Capture the cell that displays the provided text and extract its [X, Y] central coordinate. 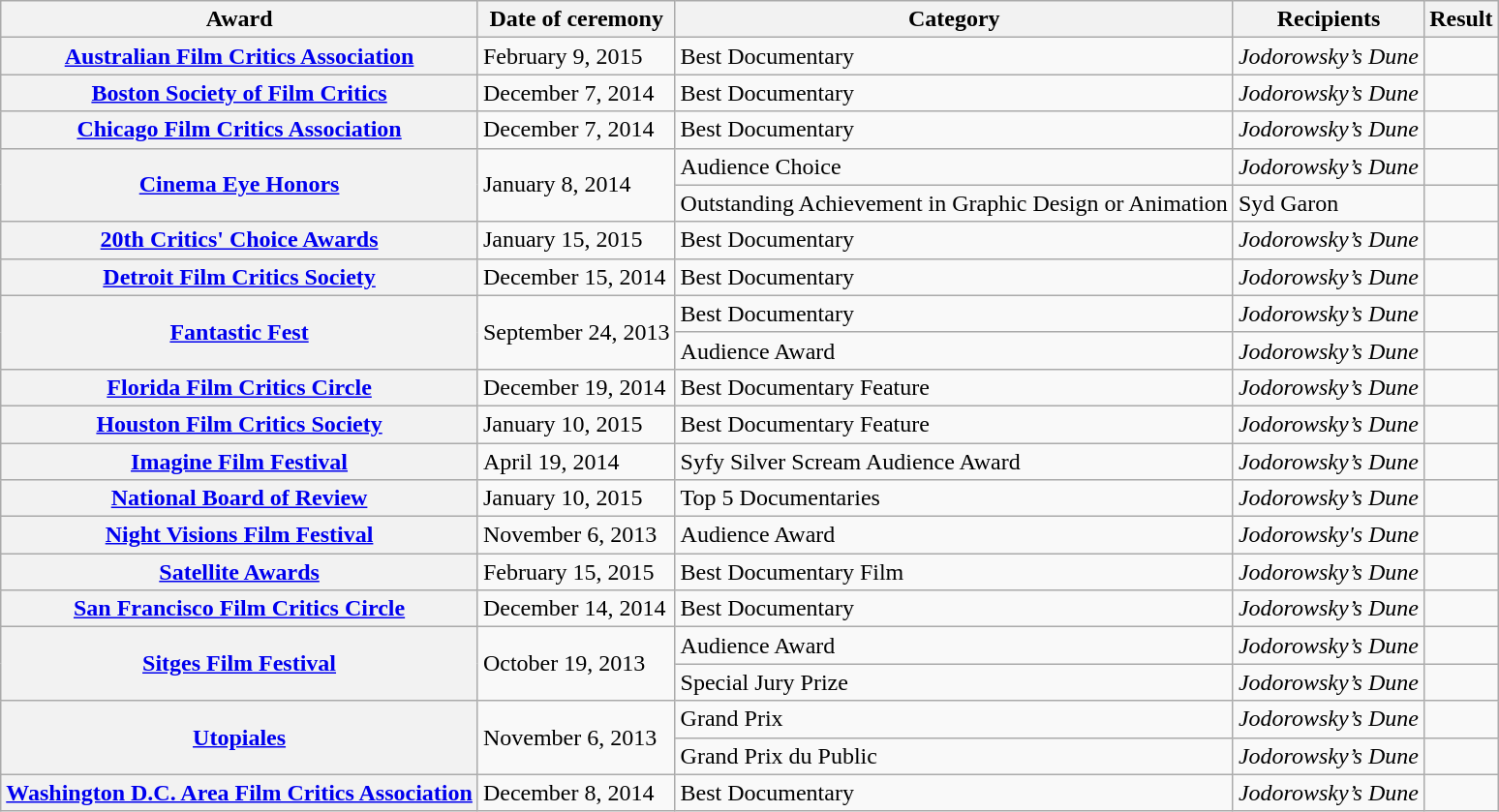
December 19, 2014 [576, 387]
December 14, 2014 [576, 609]
January 8, 2014 [576, 185]
Imagine Film Festival [240, 462]
December 8, 2014 [576, 793]
October 19, 2013 [576, 664]
Recipients [1329, 19]
Syd Garon [1329, 203]
Jodorowsky's Dune [1329, 535]
February 9, 2015 [576, 56]
Award [240, 19]
Night Visions Film Festival [240, 535]
Detroit Film Critics Society [240, 277]
February 15, 2015 [576, 572]
Utopiales [240, 737]
Satellite Awards [240, 572]
Audience Choice [954, 166]
Grand Prix du Public [954, 756]
Top 5 Documentaries [954, 498]
National Board of Review [240, 498]
Chicago Film Critics Association [240, 130]
January 15, 2015 [576, 240]
Syfy Silver Scream Audience Award [954, 462]
Outstanding Achievement in Graphic Design or Animation [954, 203]
Date of ceremony [576, 19]
Cinema Eye Honors [240, 185]
Fantastic Fest [240, 332]
Houston Film Critics Society [240, 424]
Category [954, 19]
Sitges Film Festival [240, 664]
20th Critics' Choice Awards [240, 240]
December 15, 2014 [576, 277]
September 24, 2013 [576, 332]
Special Jury Prize [954, 682]
Grand Prix [954, 719]
Boston Society of Film Critics [240, 93]
Florida Film Critics Circle [240, 387]
San Francisco Film Critics Circle [240, 609]
Washington D.C. Area Film Critics Association [240, 793]
Australian Film Critics Association [240, 56]
April 19, 2014 [576, 462]
Result [1461, 19]
Best Documentary Film [954, 572]
